Pinpoint the cell where the given text exists, returning its [X, Y] midpoint coordinate. 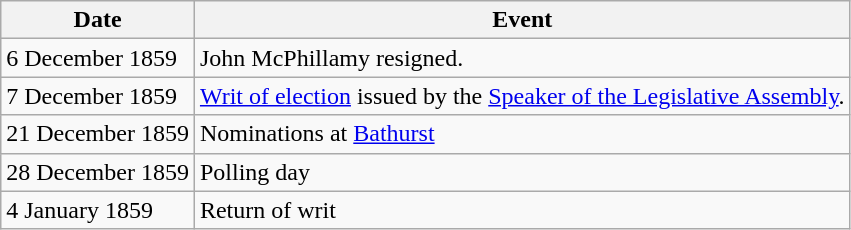
6 December 1859 [98, 58]
Date [98, 20]
Polling day [522, 172]
Return of writ [522, 210]
7 December 1859 [98, 96]
John McPhillamy resigned. [522, 58]
Writ of election issued by the Speaker of the Legislative Assembly. [522, 96]
4 January 1859 [98, 210]
Nominations at Bathurst [522, 134]
Event [522, 20]
28 December 1859 [98, 172]
21 December 1859 [98, 134]
